For the text-containing cell, return its midpoint in [X, Y] coordinate format. 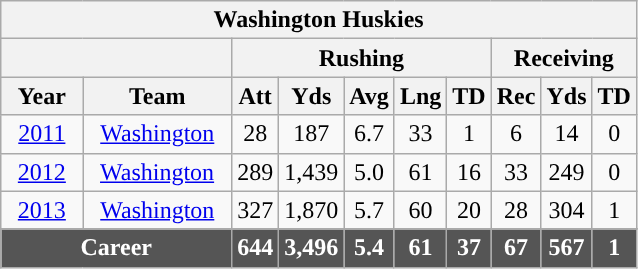
Washington Huskies [319, 20]
2012 [42, 172]
567 [566, 248]
3,496 [312, 248]
Att [256, 96]
Career [116, 248]
187 [312, 134]
2013 [42, 210]
644 [256, 248]
6 [516, 134]
327 [256, 210]
2011 [42, 134]
20 [469, 210]
6.7 [370, 134]
304 [566, 210]
Lng [420, 96]
Rec [516, 96]
Team [158, 96]
1,870 [312, 210]
67 [516, 248]
5.0 [370, 172]
Year [42, 96]
60 [420, 210]
5.4 [370, 248]
Rushing [362, 58]
16 [469, 172]
37 [469, 248]
249 [566, 172]
289 [256, 172]
5.7 [370, 210]
1,439 [312, 172]
Avg [370, 96]
14 [566, 134]
Receiving [564, 58]
